Capture the cell that displays the provided text and extract its (X, Y) central coordinate. 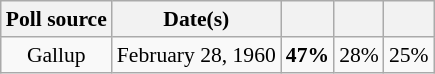
47% (308, 55)
28% (359, 55)
Poll source (56, 19)
25% (409, 55)
Date(s) (196, 19)
February 28, 1960 (196, 55)
Gallup (56, 55)
